Locate the cell with the specified text and output its [x, y] center coordinate. 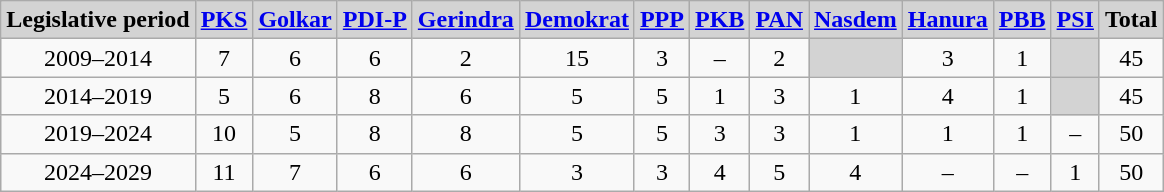
2009–2014 [98, 58]
PKB [719, 20]
Demokrat [576, 20]
Legislative period [98, 20]
Gerindra [466, 20]
PBB [1022, 20]
10 [224, 134]
2024–2029 [98, 172]
11 [224, 172]
Hanura [948, 20]
2019–2024 [98, 134]
PKS [224, 20]
PAN [780, 20]
Nasdem [855, 20]
15 [576, 58]
Total [1131, 20]
2014–2019 [98, 96]
PSI [1075, 20]
Golkar [295, 20]
PDI-P [374, 20]
PPP [662, 20]
